Find where the given text appears and provide that cell's center as [X, Y] coordinate. 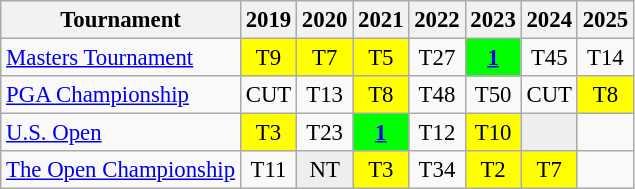
T5 [381, 58]
T12 [437, 133]
2025 [605, 20]
PGA Championship [121, 95]
T11 [268, 170]
T10 [493, 133]
T14 [605, 58]
T23 [325, 133]
2019 [268, 20]
Masters Tournament [121, 58]
T34 [437, 170]
T2 [493, 170]
T13 [325, 95]
T48 [437, 95]
2024 [549, 20]
2023 [493, 20]
Tournament [121, 20]
2020 [325, 20]
T27 [437, 58]
T45 [549, 58]
NT [325, 170]
2021 [381, 20]
T50 [493, 95]
2022 [437, 20]
The Open Championship [121, 170]
U.S. Open [121, 133]
T9 [268, 58]
